Scan for the cell matching the given text and deliver its (X, Y) coordinate at center. 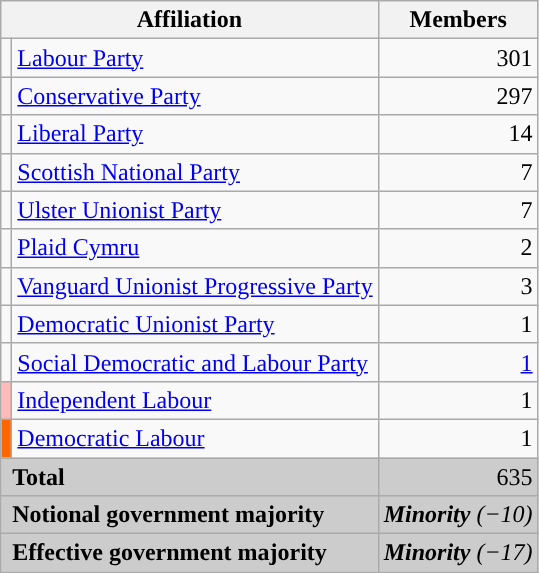
Labour Party (195, 58)
Ulster Unionist Party (195, 210)
Independent Labour (195, 400)
Plaid Cymru (195, 248)
Liberal Party (195, 134)
Affiliation (190, 20)
Social Democratic and Labour Party (195, 362)
Effective government majority (190, 553)
297 (458, 96)
Vanguard Unionist Progressive Party (195, 286)
2 (458, 248)
Conservative Party (195, 96)
301 (458, 58)
Democratic Labour (195, 438)
Minority (−10) (458, 515)
Members (458, 20)
Democratic Unionist Party (195, 324)
3 (458, 286)
Total (190, 477)
635 (458, 477)
14 (458, 134)
Notional government majority (190, 515)
Scottish National Party (195, 172)
Minority (−17) (458, 553)
